Scan for the cell matching the given text and deliver its [X, Y] coordinate at center. 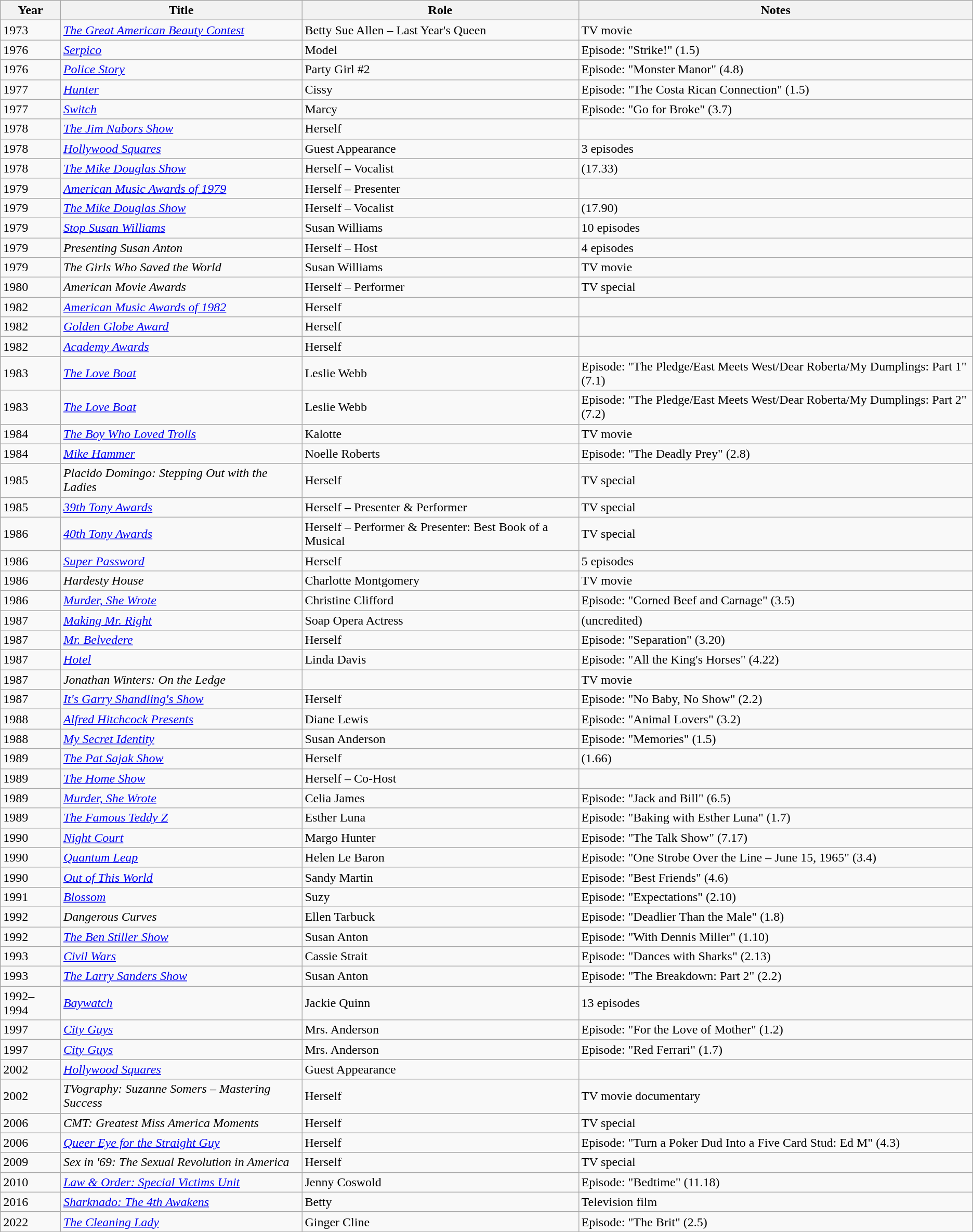
Episode: "Baking with Esther Luna" (1.7) [775, 818]
Television film [775, 1202]
5 episodes [775, 561]
2009 [31, 1162]
Betty Sue Allen – Last Year's Queen [440, 30]
TVography: Suzanne Somers – Mastering Success [181, 1096]
Herself – Performer [440, 287]
TV movie documentary [775, 1096]
Law & Order: Special Victims Unit [181, 1182]
Presenting Susan Anton [181, 248]
Switch [181, 109]
Episode: "The Talk Show" (7.17) [775, 838]
1980 [31, 287]
Episode: "With Dennis Miller" (1.10) [775, 937]
The Boy Who Loved Trolls [181, 434]
Alfred Hitchcock Presents [181, 719]
Episode: "Separation" (3.20) [775, 640]
40th Tony Awards [181, 534]
Placido Domingo: Stepping Out with the Ladies [181, 480]
The Jim Nabors Show [181, 129]
Episode: "Animal Lovers" (3.2) [775, 719]
Stop Susan Williams [181, 228]
Celia James [440, 798]
Golden Globe Award [181, 327]
2022 [31, 1222]
The Home Show [181, 778]
Hardesty House [181, 580]
Episode: "Deadlier Than the Male" (1.8) [775, 917]
It's Garry Shandling's Show [181, 699]
Serpico [181, 50]
Jackie Quinn [440, 1003]
Making Mr. Right [181, 620]
Suzy [440, 897]
(17.90) [775, 208]
Marcy [440, 109]
10 episodes [775, 228]
3 episodes [775, 149]
Margo Hunter [440, 838]
Mr. Belvedere [181, 640]
The Ben Stiller Show [181, 937]
Episode: "Red Ferrari" (1.7) [775, 1050]
Episode: "The Costa Rican Connection" (1.5) [775, 89]
Episode: "No Baby, No Show" (2.2) [775, 699]
The Pat Sajak Show [181, 759]
Jenny Coswold [440, 1182]
Ellen Tarbuck [440, 917]
Episode: "The Breakdown: Part 2" (2.2) [775, 976]
Hunter [181, 89]
Sharknado: The 4th Awakens [181, 1202]
Herself – Co-Host [440, 778]
39th Tony Awards [181, 507]
Episode: "Bedtime" (11.18) [775, 1182]
The Girls Who Saved the World [181, 268]
Episode: "Best Friends" (4.6) [775, 877]
Episode: "Memories" (1.5) [775, 739]
Episode: "Monster Manor" (4.8) [775, 70]
Herself – Presenter & Performer [440, 507]
American Music Awards of 1979 [181, 188]
(17.33) [775, 168]
1992–1994 [31, 1003]
Ginger Cline [440, 1222]
Queer Eye for the Straight Guy [181, 1143]
Episode: "Go for Broke" (3.7) [775, 109]
Blossom [181, 897]
Mike Hammer [181, 454]
Title [181, 10]
The Cleaning Lady [181, 1222]
The Great American Beauty Contest [181, 30]
Soap Opera Actress [440, 620]
Herself – Performer & Presenter: Best Book of a Musical [440, 534]
Susan Anderson [440, 739]
Episode: "Expectations" (2.10) [775, 897]
2010 [31, 1182]
Episode: "Strike!" (1.5) [775, 50]
Episode: "For the Love of Mother" (1.2) [775, 1030]
Episode: "One Strobe Over the Line – June 15, 1965" (3.4) [775, 857]
CMT: Greatest Miss America Moments [181, 1123]
Out of This World [181, 877]
Episode: "The Brit" (2.5) [775, 1222]
American Movie Awards [181, 287]
Episode: "Corned Beef and Carnage" (3.5) [775, 600]
Quantum Leap [181, 857]
Police Story [181, 70]
Episode: "The Pledge/East Meets West/Dear Roberta/My Dumplings: Part 2" (7.2) [775, 407]
Betty [440, 1202]
My Secret Identity [181, 739]
Noelle Roberts [440, 454]
Episode: "Turn a Poker Dud Into a Five Card Stud: Ed M" (4.3) [775, 1143]
The Famous Teddy Z [181, 818]
Episode: "The Deadly Prey" (2.8) [775, 454]
Episode: "Dances with Sharks" (2.13) [775, 957]
Party Girl #2 [440, 70]
Dangerous Curves [181, 917]
Helen Le Baron [440, 857]
Hotel [181, 660]
Academy Awards [181, 347]
Episode: "Jack and Bill" (6.5) [775, 798]
1991 [31, 897]
Year [31, 10]
(1.66) [775, 759]
Jonathan Winters: On the Ledge [181, 680]
Cissy [440, 89]
Sex in '69: The Sexual Revolution in America [181, 1162]
Esther Luna [440, 818]
Role [440, 10]
Notes [775, 10]
Sandy Martin [440, 877]
Herself – Presenter [440, 188]
The Larry Sanders Show [181, 976]
Model [440, 50]
Kalotte [440, 434]
Super Password [181, 561]
Diane Lewis [440, 719]
Christine Clifford [440, 600]
1973 [31, 30]
Baywatch [181, 1003]
Herself – Host [440, 248]
Episode: "All the King's Horses" (4.22) [775, 660]
Cassie Strait [440, 957]
Civil Wars [181, 957]
(uncredited) [775, 620]
2016 [31, 1202]
4 episodes [775, 248]
American Music Awards of 1982 [181, 307]
Charlotte Montgomery [440, 580]
13 episodes [775, 1003]
Night Court [181, 838]
Episode: "The Pledge/East Meets West/Dear Roberta/My Dumplings: Part 1" (7.1) [775, 373]
Linda Davis [440, 660]
